Identify which cell holds the provided text, then report its (X, Y) central coordinate. 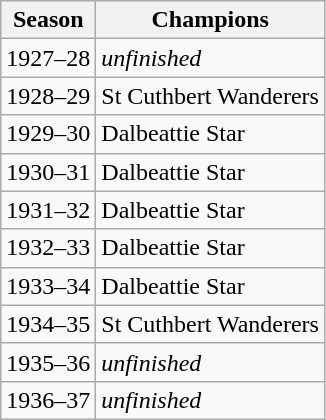
1933–34 (48, 286)
1928–29 (48, 96)
1930–31 (48, 172)
Champions (210, 20)
1936–37 (48, 400)
1929–30 (48, 134)
Season (48, 20)
1927–28 (48, 58)
1932–33 (48, 248)
1934–35 (48, 324)
1935–36 (48, 362)
1931–32 (48, 210)
